Detect which cell encompasses the target text, then output its [x, y] center coordinate. 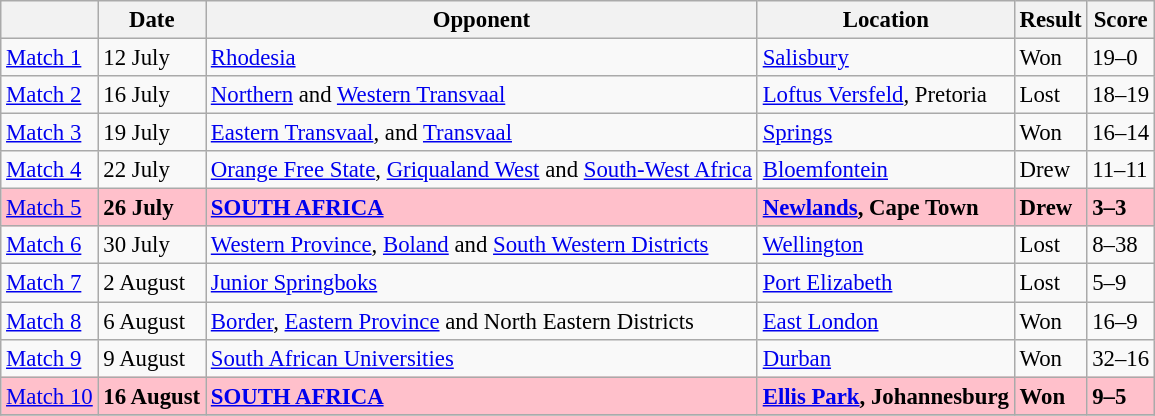
16 July [152, 95]
19–0 [1121, 58]
Date [152, 20]
Match 9 [50, 358]
5–9 [1121, 283]
Match 4 [50, 170]
Durban [886, 358]
9 August [152, 358]
Match 1 [50, 58]
Score [1121, 20]
Border, Eastern Province and North Eastern Districts [482, 321]
6 August [152, 321]
Junior Springboks [482, 283]
32–16 [1121, 358]
Rhodesia [482, 58]
26 July [152, 208]
9–5 [1121, 396]
16–14 [1121, 133]
16–9 [1121, 321]
Wellington [886, 245]
South African Universities [482, 358]
Salisbury [886, 58]
16 August [152, 396]
8–38 [1121, 245]
18–19 [1121, 95]
Match 5 [50, 208]
Springs [886, 133]
Location [886, 20]
Loftus Versfeld, Pretoria [886, 95]
3–3 [1121, 208]
Orange Free State, Griqualand West and South-West Africa [482, 170]
Match 8 [50, 321]
30 July [152, 245]
Eastern Transvaal, and Transvaal [482, 133]
East London [886, 321]
Match 2 [50, 95]
Northern and Western Transvaal [482, 95]
Match 3 [50, 133]
Port Elizabeth [886, 283]
Match 10 [50, 396]
Opponent [482, 20]
2 August [152, 283]
Match 6 [50, 245]
Bloemfontein [886, 170]
11–11 [1121, 170]
Western Province, Boland and South Western Districts [482, 245]
Result [1050, 20]
Newlands, Cape Town [886, 208]
22 July [152, 170]
19 July [152, 133]
Ellis Park, Johannesburg [886, 396]
12 July [152, 58]
Match 7 [50, 283]
